Output the [x, y] coordinate of the center of the cell containing the given text.  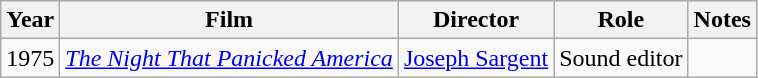
Sound editor [621, 58]
1975 [30, 58]
Director [476, 20]
Joseph Sargent [476, 58]
Notes [722, 20]
The Night That Panicked America [230, 58]
Role [621, 20]
Year [30, 20]
Film [230, 20]
